Identify which cell holds the provided text, then report its (x, y) central coordinate. 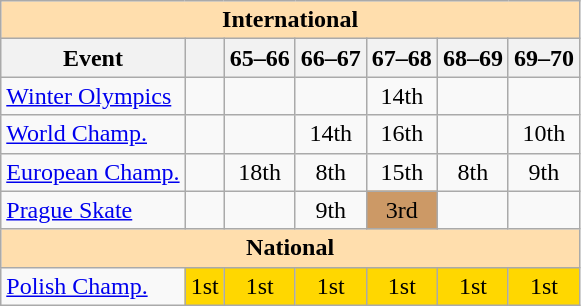
European Champ. (93, 172)
Winter Olympics (93, 96)
15th (402, 172)
National (290, 248)
International (290, 20)
65–66 (260, 58)
Prague Skate (93, 210)
68–69 (472, 58)
69–70 (544, 58)
66–67 (330, 58)
3rd (402, 210)
Polish Champ. (93, 286)
World Champ. (93, 134)
67–68 (402, 58)
10th (544, 134)
16th (402, 134)
18th (260, 172)
Event (93, 58)
